Capture the cell that displays the provided text and extract its [X, Y] central coordinate. 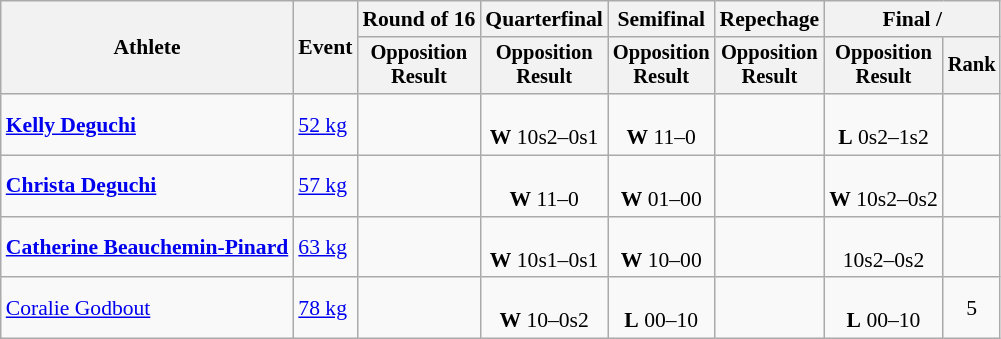
Rank [972, 66]
W 10s2–0s1 [544, 124]
10s2–0s2 [884, 248]
5 [972, 308]
63 kg [325, 248]
W 10–00 [662, 248]
Athlete [148, 48]
Coralie Godbout [148, 308]
78 kg [325, 308]
Catherine Beauchemin-Pinard [148, 248]
W 10–0s2 [544, 308]
W 10s1–0s1 [544, 248]
Christa Deguchi [148, 186]
Event [325, 48]
Round of 16 [418, 19]
Final / [912, 19]
Semifinal [662, 19]
W 01–00 [662, 186]
Quarterfinal [544, 19]
L 0s2–1s2 [884, 124]
57 kg [325, 186]
W 10s2–0s2 [884, 186]
52 kg [325, 124]
Repechage [770, 19]
Kelly Deguchi [148, 124]
